Return the [x, y] coordinate for the center point of the cell that contains the specified text.  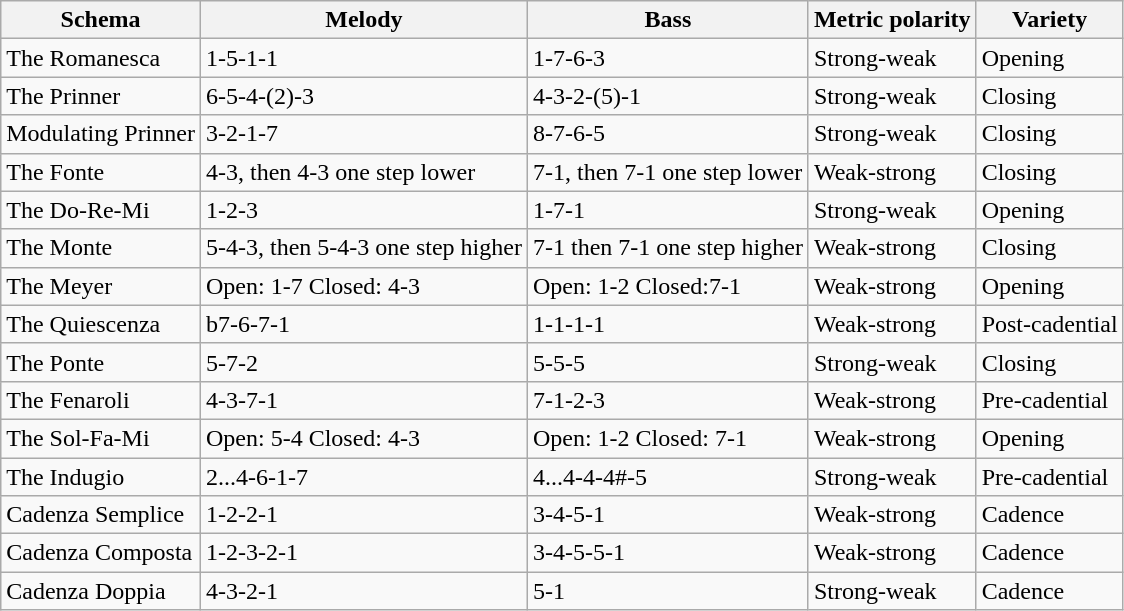
4-3, then 4-3 one step lower [364, 172]
The Meyer [101, 286]
The Sol-Fa-Mi [101, 438]
b7-6-7-1 [364, 324]
1-7-6-3 [668, 58]
Cadenza Doppia [101, 591]
1-2-3 [364, 210]
Post-cadential [1050, 324]
2...4-6-1-7 [364, 477]
7-1 then 7-1 one step higher [668, 248]
1-5-1-1 [364, 58]
7-1, then 7-1 one step lower [668, 172]
1-7-1 [668, 210]
3-4-5-5-1 [668, 553]
The Fenaroli [101, 400]
1-2-3-2-1 [364, 553]
Schema [101, 20]
Open: 1-2 Closed:7-1 [668, 286]
Cadenza Semplice [101, 515]
6-5-4-(2)-3 [364, 96]
Open: 1-2 Closed: 7-1 [668, 438]
The Do-Re-Mi [101, 210]
Open: 5-4 Closed: 4-3 [364, 438]
The Monte [101, 248]
4...4-4-4#-5 [668, 477]
7-1-2-3 [668, 400]
3-2-1-7 [364, 134]
Melody [364, 20]
5-1 [668, 591]
The Romanesca [101, 58]
4-3-2-1 [364, 591]
The Indugio [101, 477]
3-4-5-1 [668, 515]
The Ponte [101, 362]
Modulating Prinner [101, 134]
8-7-6-5 [668, 134]
Metric polarity [892, 20]
4-3-7-1 [364, 400]
5-5-5 [668, 362]
The Prinner [101, 96]
1-2-2-1 [364, 515]
Cadenza Composta [101, 553]
Variety [1050, 20]
Bass [668, 20]
5-7-2 [364, 362]
4-3-2-(5)-1 [668, 96]
The Fonte [101, 172]
1-1-1-1 [668, 324]
The Quiescenza [101, 324]
Open: 1-7 Closed: 4-3 [364, 286]
5-4-3, then 5-4-3 one step higher [364, 248]
